Pinpoint the cell where the given text exists, returning its (x, y) midpoint coordinate. 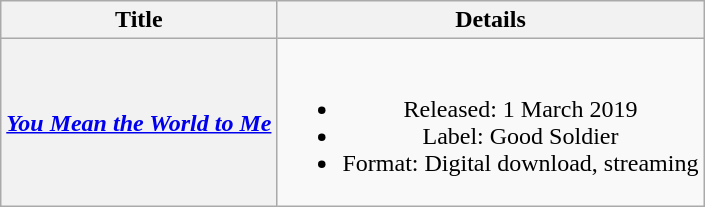
You Mean the World to Me (139, 122)
Released: 1 March 2019Label: Good SoldierFormat: Digital download, streaming (490, 122)
Title (139, 20)
Details (490, 20)
